Pinpoint the cell where the given text exists, returning its (x, y) midpoint coordinate. 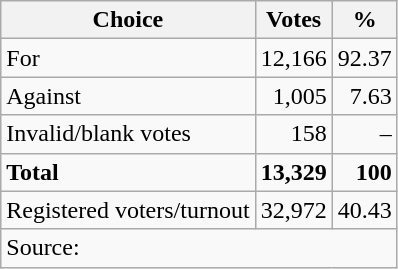
Votes (294, 20)
Registered voters/turnout (128, 210)
Source: (199, 248)
Choice (128, 20)
40.43 (364, 210)
92.37 (364, 58)
For (128, 58)
% (364, 20)
Invalid/blank votes (128, 134)
1,005 (294, 96)
32,972 (294, 210)
13,329 (294, 172)
7.63 (364, 96)
Against (128, 96)
100 (364, 172)
12,166 (294, 58)
– (364, 134)
Total (128, 172)
158 (294, 134)
